Scan for the cell matching the given text and deliver its [x, y] coordinate at center. 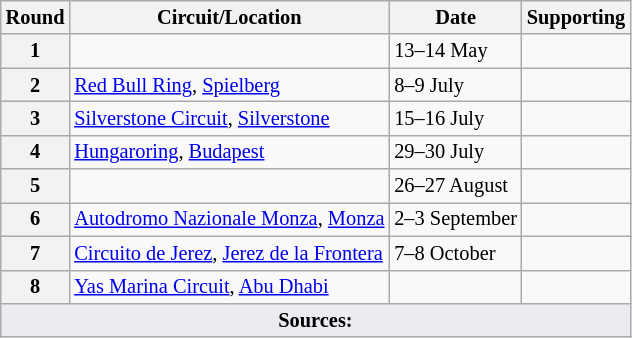
2–3 September [456, 219]
3 [36, 118]
6 [36, 219]
26–27 August [456, 186]
Autodromo Nazionale Monza, Monza [229, 219]
29–30 July [456, 152]
Circuito de Jerez, Jerez de la Frontera [229, 253]
7 [36, 253]
Silverstone Circuit, Silverstone [229, 118]
8–9 July [456, 85]
2 [36, 85]
13–14 May [456, 51]
8 [36, 287]
7–8 October [456, 253]
Supporting [576, 17]
1 [36, 51]
Hungaroring, Budapest [229, 152]
Sources: [316, 320]
15–16 July [456, 118]
Yas Marina Circuit, Abu Dhabi [229, 287]
4 [36, 152]
Red Bull Ring, Spielberg [229, 85]
Circuit/Location [229, 17]
5 [36, 186]
Date [456, 17]
Round [36, 17]
